Locate the cell with the specified text and output its (X, Y) center coordinate. 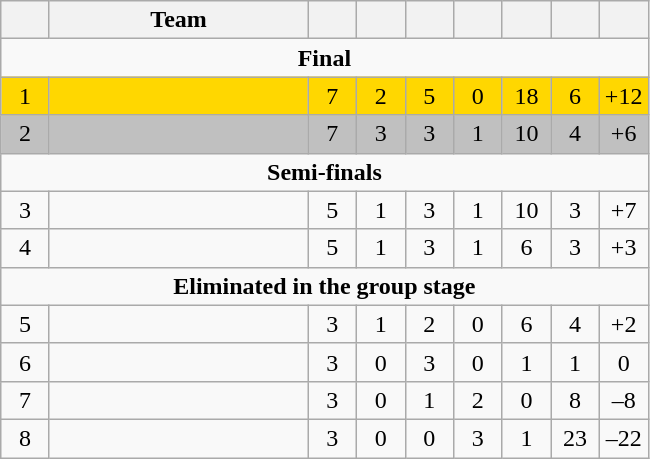
+3 (624, 248)
+7 (624, 210)
18 (526, 96)
Eliminated in the group stage (324, 286)
+2 (624, 324)
–22 (624, 438)
–8 (624, 400)
+12 (624, 96)
23 (576, 438)
+6 (624, 134)
Semi-finals (324, 172)
Team (178, 20)
Final (324, 58)
